Pinpoint the cell where the given text exists, returning its (x, y) midpoint coordinate. 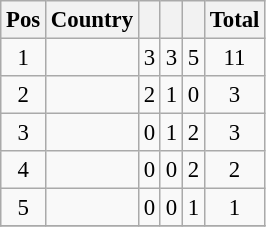
11 (234, 58)
4 (24, 170)
Pos (24, 20)
Total (234, 20)
Country (92, 20)
